Determine the [x, y] coordinate at the center of the cell enclosing the given text.  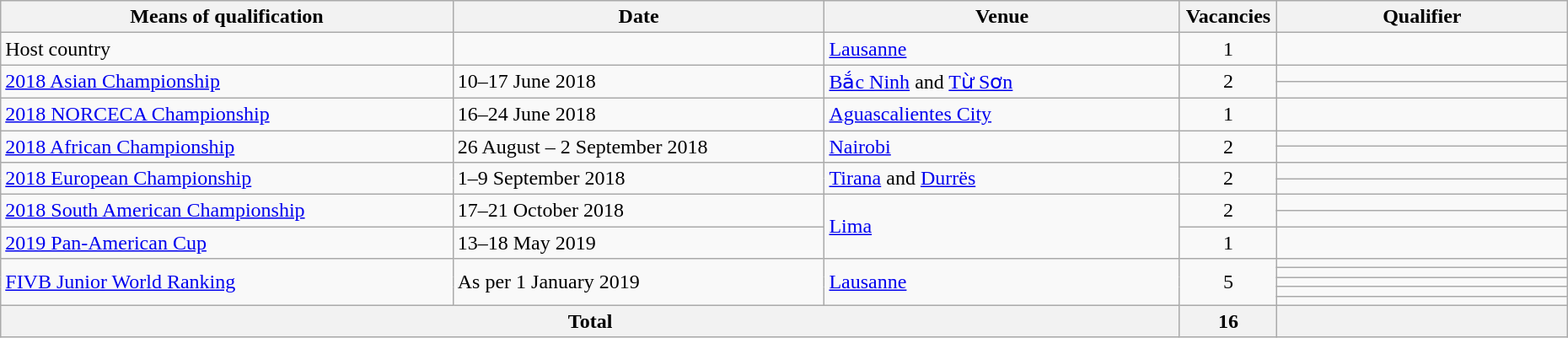
1–9 September 2018 [639, 179]
Host country [227, 49]
2018 South American Championship [227, 211]
Tirana and Durrës [1002, 179]
16 [1227, 321]
2018 European Championship [227, 179]
16–24 June 2018 [639, 114]
FIVB Junior World Ranking [227, 282]
Means of qualification [227, 17]
Date [639, 17]
Bắc Ninh and Từ Sơn [1002, 82]
2018 NORCECA Championship [227, 114]
Aguascalientes City [1002, 114]
Qualifier [1421, 17]
17–21 October 2018 [639, 211]
Vacancies [1227, 17]
Lima [1002, 227]
Total [590, 321]
5 [1227, 282]
2018 African Championship [227, 146]
26 August – 2 September 2018 [639, 146]
Venue [1002, 17]
2018 Asian Championship [227, 82]
10–17 June 2018 [639, 82]
2019 Pan-American Cup [227, 243]
Nairobi [1002, 146]
13–18 May 2019 [639, 243]
As per 1 January 2019 [639, 282]
